Extract the (X, Y) coordinate from the center of the cell holding the provided text.  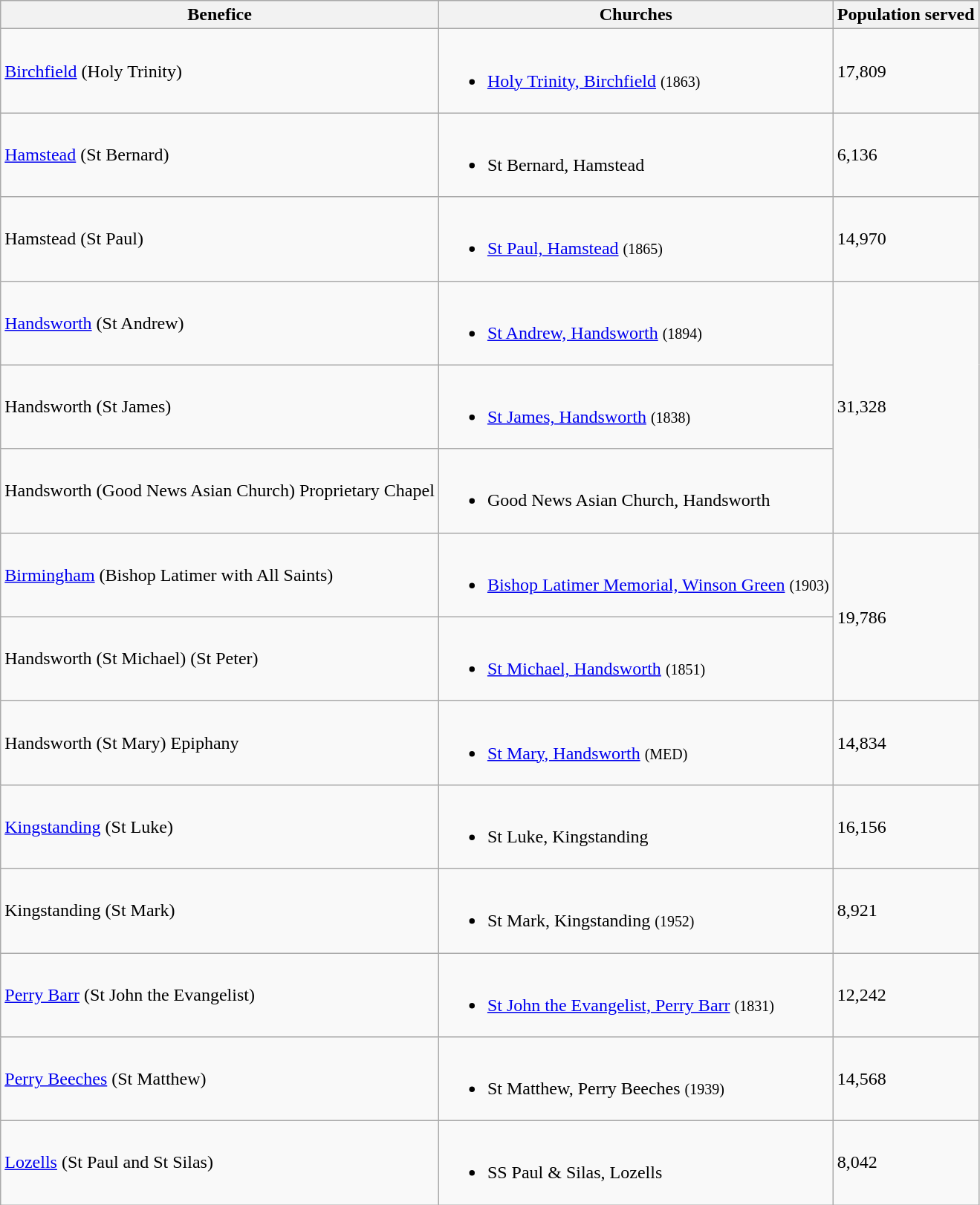
St Paul, Hamstead (1865) (636, 239)
14,970 (906, 239)
Churches (636, 15)
St James, Handsworth (1838) (636, 407)
Handsworth (St Michael) (St Peter) (220, 658)
16,156 (906, 826)
Population served (906, 15)
Birmingham (Bishop Latimer with All Saints) (220, 575)
8,042 (906, 1163)
19,786 (906, 617)
Kingstanding (St Luke) (220, 826)
St John the Evangelist, Perry Barr (1831) (636, 994)
Good News Asian Church, Handsworth (636, 490)
Handsworth (St Mary) Epiphany (220, 743)
Handsworth (St Andrew) (220, 322)
SS Paul & Silas, Lozells (636, 1163)
Perry Beeches (St Matthew) (220, 1079)
31,328 (906, 407)
St Luke, Kingstanding (636, 826)
St Michael, Handsworth (1851) (636, 658)
St Andrew, Handsworth (1894) (636, 322)
Perry Barr (St John the Evangelist) (220, 994)
14,568 (906, 1079)
14,834 (906, 743)
Benefice (220, 15)
St Matthew, Perry Beeches (1939) (636, 1079)
Birchfield (Holy Trinity) (220, 71)
17,809 (906, 71)
Handsworth (St James) (220, 407)
St Bernard, Hamstead (636, 155)
Hamstead (St Paul) (220, 239)
12,242 (906, 994)
Handsworth (Good News Asian Church) Proprietary Chapel (220, 490)
Kingstanding (St Mark) (220, 911)
Hamstead (St Bernard) (220, 155)
St Mary, Handsworth (MED) (636, 743)
Bishop Latimer Memorial, Winson Green (1903) (636, 575)
8,921 (906, 911)
St Mark, Kingstanding (1952) (636, 911)
Lozells (St Paul and St Silas) (220, 1163)
6,136 (906, 155)
Holy Trinity, Birchfield (1863) (636, 71)
